Pinpoint the cell where the given text exists, returning its (X, Y) midpoint coordinate. 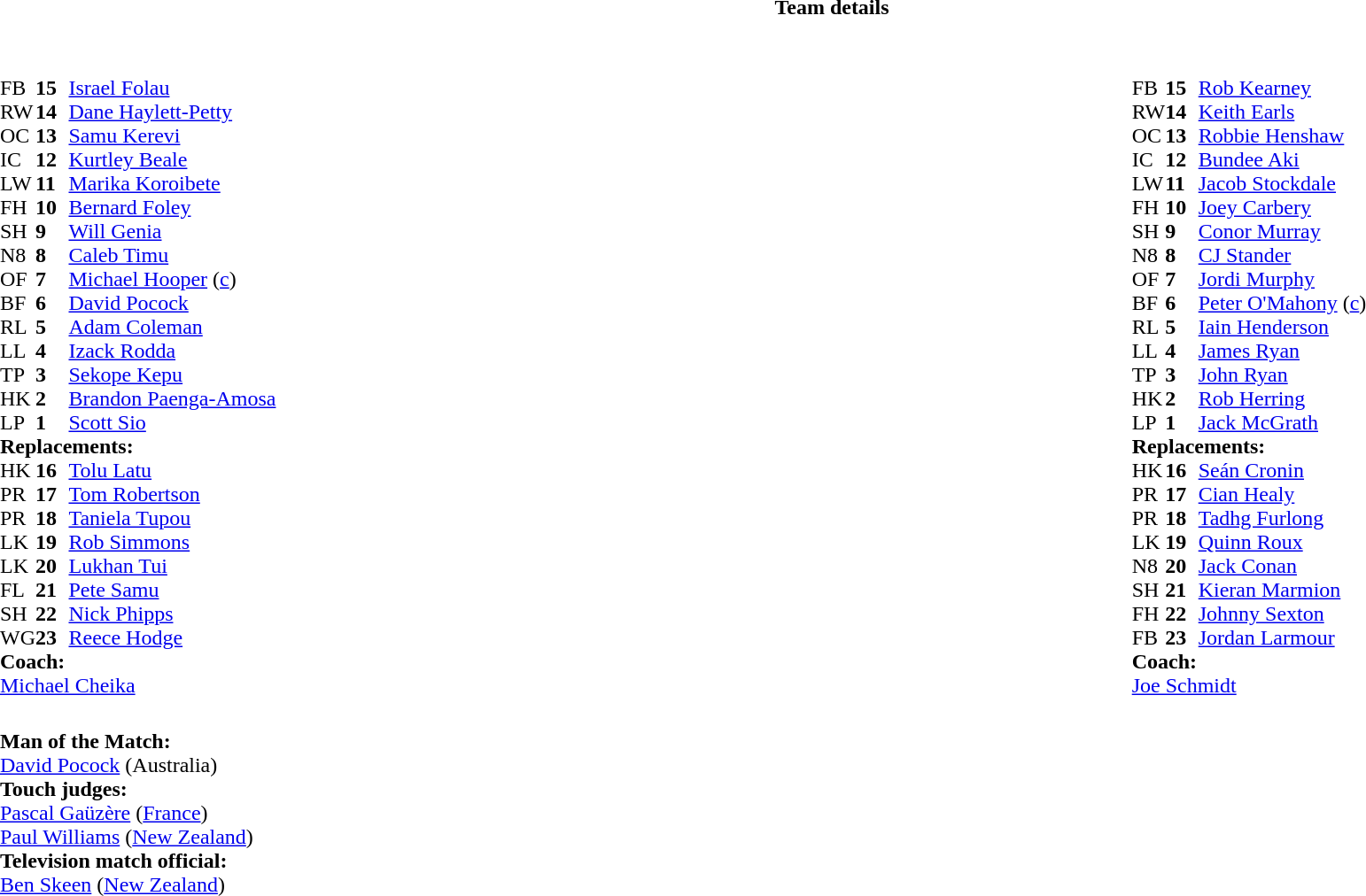
Michael Hooper (c) (172, 280)
David Pocock (172, 303)
Israel Folau (172, 89)
Marika Koroibete (172, 184)
Scott Sio (172, 423)
Michael Cheika (138, 685)
Will Genia (172, 232)
Reece Hodge (172, 637)
Adam Coleman (172, 328)
WG (18, 637)
FL (18, 590)
Replacements: (138, 446)
Caleb Timu (172, 255)
Tolu Latu (172, 471)
Pete Samu (172, 590)
Samu Kerevi (172, 136)
Brandon Paenga-Amosa (172, 398)
Kurtley Beale (172, 159)
Nick Phipps (172, 614)
Taniela Tupou (172, 519)
Lukhan Tui (172, 567)
Dane Haylett-Petty (172, 112)
Izack Rodda (172, 351)
Coach: (138, 662)
Bernard Foley (172, 207)
Rob Simmons (172, 542)
Sekope Kepu (172, 375)
Tom Robertson (172, 494)
